Detect which cell encompasses the target text, then output its [X, Y] center coordinate. 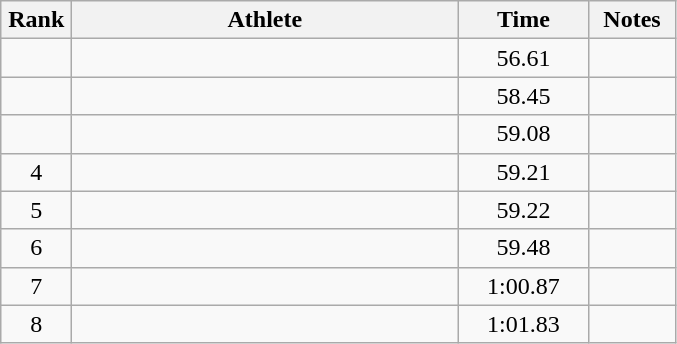
1:00.87 [524, 286]
1:01.83 [524, 324]
Notes [632, 20]
Rank [36, 20]
59.22 [524, 210]
59.48 [524, 248]
Time [524, 20]
59.08 [524, 134]
59.21 [524, 172]
8 [36, 324]
4 [36, 172]
56.61 [524, 58]
58.45 [524, 96]
6 [36, 248]
5 [36, 210]
Athlete [265, 20]
7 [36, 286]
